Scan for the cell matching the given text and deliver its [X, Y] coordinate at center. 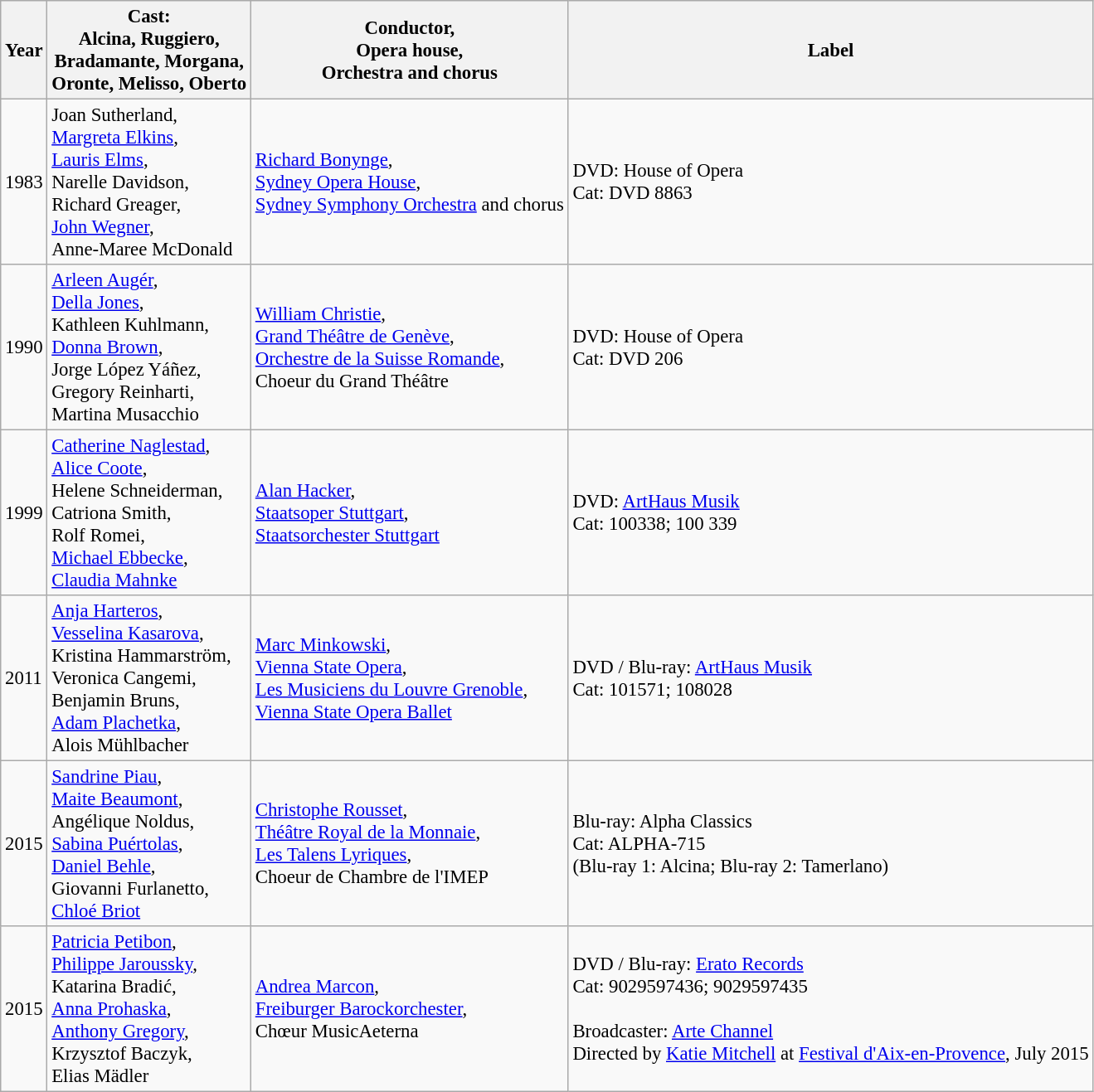
Cast:Alcina, Ruggiero,Bradamante, Morgana,Oronte, Melisso, Oberto [149, 50]
Christophe Rousset,Théâtre Royal de la Monnaie,Les Talens Lyriques,Choeur de Chambre de l'IMEP [410, 844]
DVD: House of OperaCat: DVD 8863 [831, 182]
Year [24, 50]
Anja Harteros,Vesselina Kasarova,Kristina Hammarström,Veronica Cangemi,Benjamin Bruns,Adam Plachetka,Alois Mühlbacher [149, 678]
DVD: ArtHaus MusikCat: 100338; 100 339 [831, 513]
DVD / Blu-ray: ArtHaus MusikCat: 101571; 108028 [831, 678]
Blu-ray: Alpha ClassicsCat: ALPHA-715(Blu-ray 1: Alcina; Blu-ray 2: Tamerlano) [831, 844]
Arleen Augér,Della Jones,Kathleen Kuhlmann,Donna Brown,Jorge López Yáñez,Gregory Reinharti,Martina Musacchio [149, 347]
Catherine Naglestad,Alice Coote,Helene Schneiderman,Catriona Smith,Rolf Romei,Michael Ebbecke,Claudia Mahnke [149, 513]
1999 [24, 513]
Marc Minkowski,Vienna State Opera,Les Musiciens du Louvre Grenoble,Vienna State Opera Ballet [410, 678]
Sandrine Piau,Maite Beaumont,Angélique Noldus,Sabina Puértolas,Daniel Behle,Giovanni Furlanetto,Chloé Briot [149, 844]
Richard Bonynge,Sydney Opera House,Sydney Symphony Orchestra and chorus [410, 182]
Alan Hacker,Staatsoper Stuttgart,Staatsorchester Stuttgart [410, 513]
2015 [24, 844]
1990 [24, 347]
William Christie,Grand Théâtre de Genève,Orchestre de la Suisse Romande,Choeur du Grand Théâtre [410, 347]
2011 [24, 678]
1983 [24, 182]
Joan Sutherland,Margreta Elkins,Lauris Elms,Narelle Davidson,Richard Greager,John Wegner,Anne-Maree McDonald [149, 182]
Conductor,Opera house,Orchestra and chorus [410, 50]
DVD: House of OperaCat: DVD 206 [831, 347]
Label [831, 50]
